Pinpoint the cell where the given text exists, returning its (x, y) midpoint coordinate. 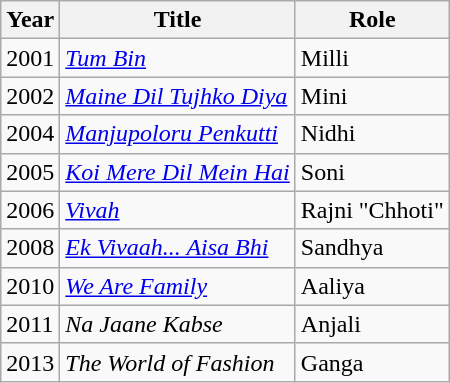
Nidhi (372, 134)
Ek Vivaah... Aisa Bhi (178, 248)
Maine Dil Tujhko Diya (178, 96)
2005 (30, 172)
Ganga (372, 362)
Milli (372, 58)
The World of Fashion (178, 362)
2002 (30, 96)
Mini (372, 96)
Sandhya (372, 248)
2001 (30, 58)
Manjupoloru Penkutti (178, 134)
Tum Bin (178, 58)
Koi Mere Dil Mein Hai (178, 172)
Title (178, 20)
2008 (30, 248)
Na Jaane Kabse (178, 324)
2010 (30, 286)
Rajni "Chhoti" (372, 210)
2006 (30, 210)
Role (372, 20)
We Are Family (178, 286)
Soni (372, 172)
2013 (30, 362)
2004 (30, 134)
Year (30, 20)
Aaliya (372, 286)
Vivah (178, 210)
2011 (30, 324)
Anjali (372, 324)
